Output the (X, Y) coordinate of the center of the cell containing the given text.  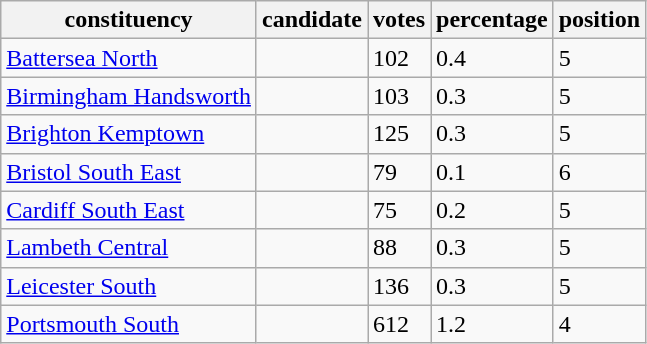
Cardiff South East (129, 210)
percentage (492, 20)
1.2 (492, 324)
0.2 (492, 210)
0.1 (492, 172)
position (599, 20)
Battersea North (129, 58)
Birmingham Handsworth (129, 96)
Brighton Kemptown (129, 134)
Lambeth Central (129, 248)
103 (400, 96)
612 (400, 324)
6 (599, 172)
75 (400, 210)
88 (400, 248)
0.4 (492, 58)
79 (400, 172)
Bristol South East (129, 172)
Portsmouth South (129, 324)
votes (400, 20)
candidate (312, 20)
Leicester South (129, 286)
4 (599, 324)
constituency (129, 20)
136 (400, 286)
102 (400, 58)
125 (400, 134)
